Pinpoint the cell where the given text exists, returning its [X, Y] midpoint coordinate. 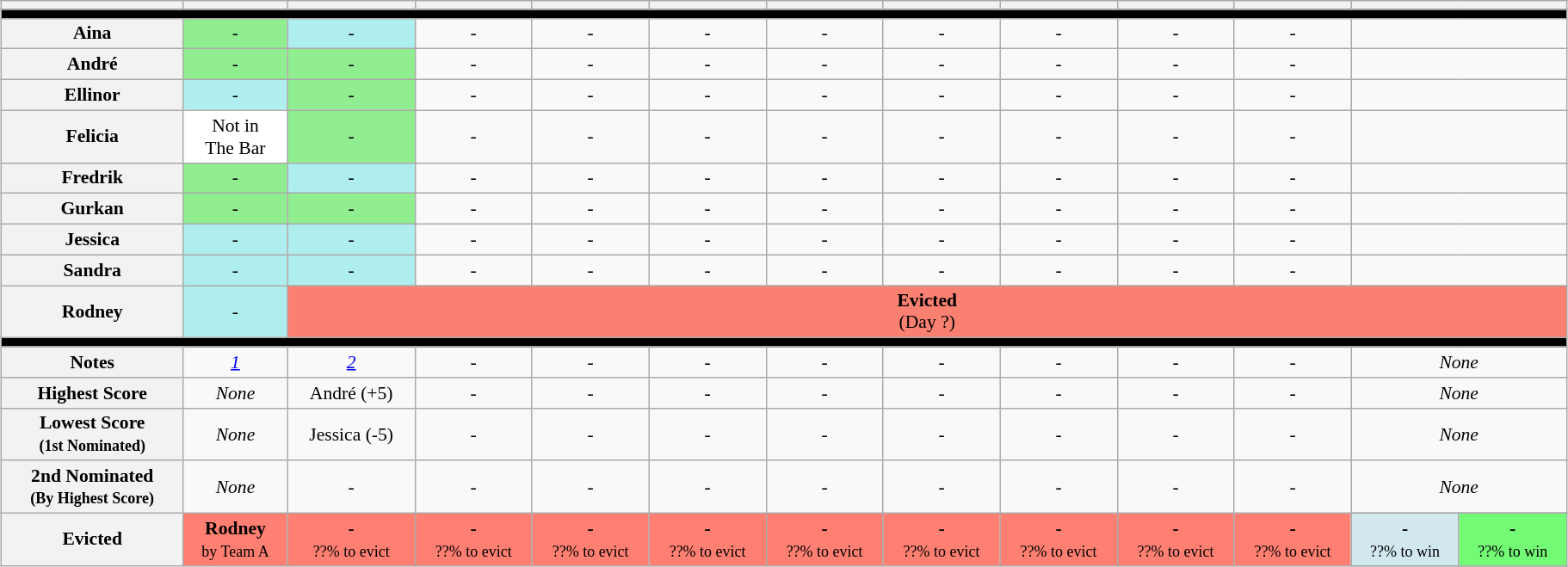
Sandra [93, 270]
Evicted (Day ?) [927, 311]
Aina [93, 34]
Fredrik [93, 178]
Rodney [93, 311]
Highest Score [93, 393]
Notes [93, 362]
Rodneyby Team A [236, 540]
André (+5) [351, 393]
Ellinor [93, 96]
Jessica [93, 240]
Gurkan [93, 209]
1 [236, 362]
2 [351, 362]
Jessica (-5) [351, 434]
Lowest Score(1st Nominated) [93, 434]
Not inThe Bar [236, 136]
André [93, 65]
Evicted [93, 540]
2nd Nominated(By Highest Score) [93, 487]
Felicia [93, 136]
